Find where the given text appears and provide that cell's center as (X, Y) coordinate. 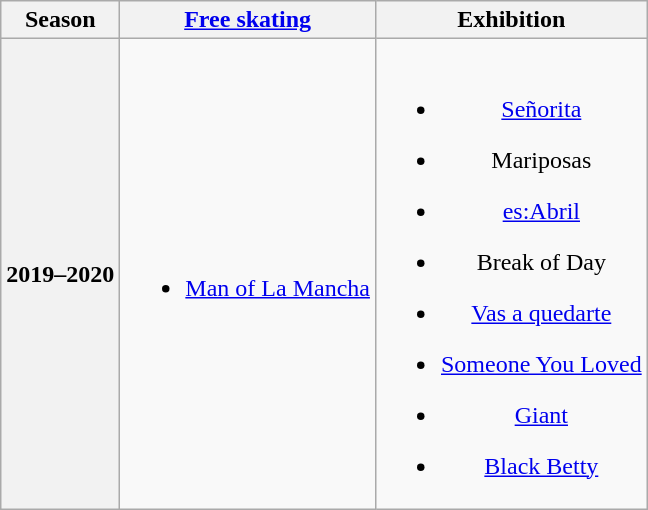
Season (60, 20)
Free skating (248, 20)
Exhibition (511, 20)
2019–2020 (60, 274)
Man of La Mancha (248, 274)
Señorita Mariposas es:Abril Break of Day Vas a quedarte Someone You Loved Giant Black Betty (511, 274)
